Return the [X, Y] coordinate for the center point of the cell that contains the specified text.  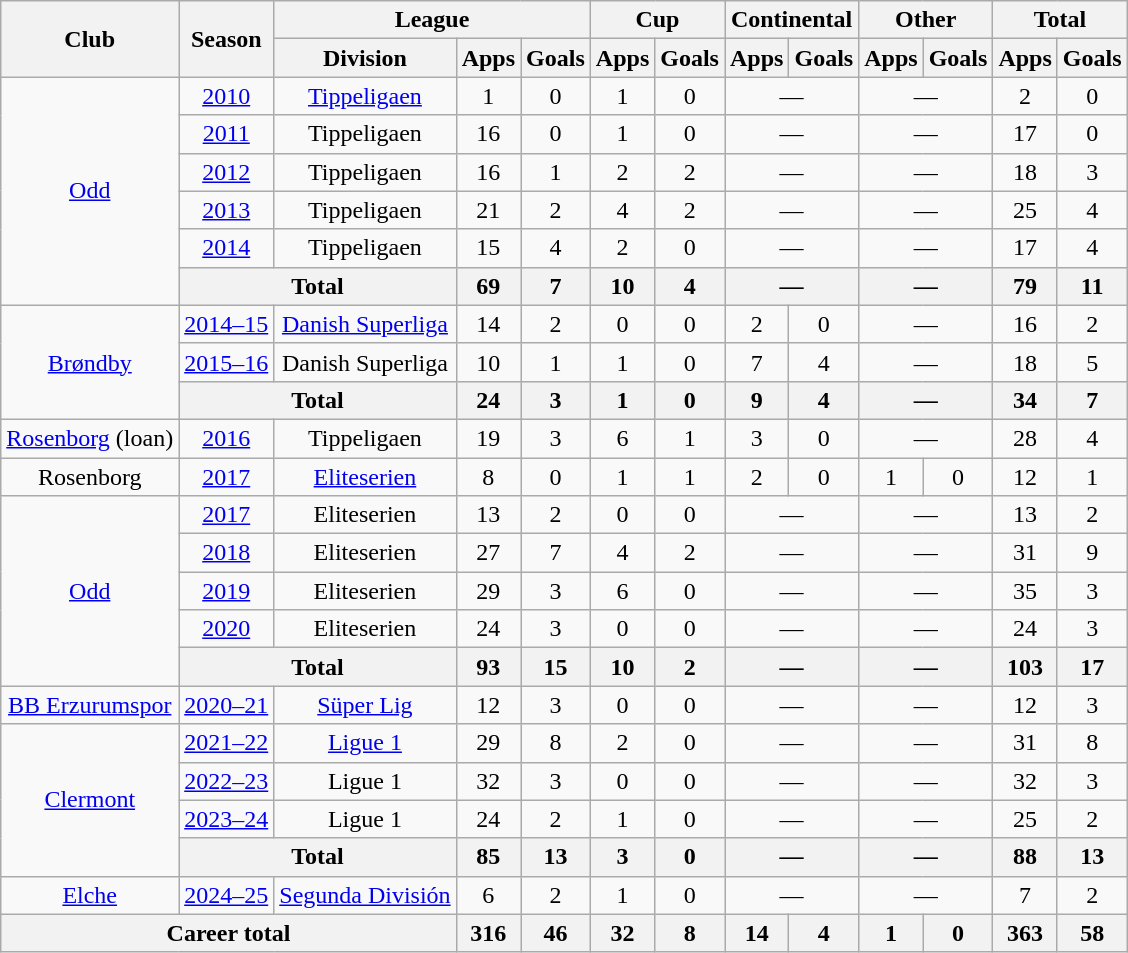
35 [1025, 591]
BB Erzurumspor [90, 705]
2011 [226, 134]
316 [488, 933]
46 [556, 933]
5 [1092, 362]
93 [488, 667]
2016 [226, 438]
88 [1025, 857]
2014 [226, 248]
2024–25 [226, 895]
Süper Lig [365, 705]
Division [365, 58]
Cup [657, 20]
Other [926, 20]
34 [1025, 400]
Clermont [90, 800]
2023–24 [226, 819]
2010 [226, 96]
28 [1025, 438]
2015–16 [226, 362]
Rosenborg [90, 477]
79 [1025, 286]
Continental [791, 20]
363 [1025, 933]
Elche [90, 895]
58 [1092, 933]
Rosenborg (loan) [90, 438]
2021–22 [226, 743]
Season [226, 39]
League [432, 20]
2020–21 [226, 705]
27 [488, 553]
2020 [226, 629]
103 [1025, 667]
Career total [228, 933]
Segunda División [365, 895]
2014–15 [226, 324]
2012 [226, 172]
Brøndby [90, 362]
19 [488, 438]
11 [1092, 286]
69 [488, 286]
2013 [226, 210]
2019 [226, 591]
2018 [226, 553]
Club [90, 39]
21 [488, 210]
2022–23 [226, 781]
85 [488, 857]
